Provide the [x, y] coordinate of the cell's center where the given text is located.  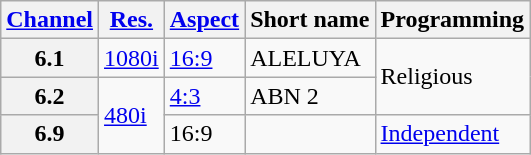
6.2 [50, 96]
Channel [50, 20]
ALELUYA [310, 58]
ABN 2 [310, 96]
Short name [310, 20]
6.9 [50, 134]
4:3 [204, 96]
Aspect [204, 20]
Programming [452, 20]
6.1 [50, 58]
1080i [132, 58]
Res. [132, 20]
Independent [452, 134]
Religious [452, 77]
480i [132, 115]
